Provide the (x, y) coordinate of the cell's center where the given text is located.  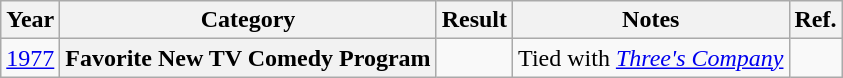
Ref. (816, 20)
1977 (30, 58)
Notes (651, 20)
Favorite New TV Comedy Program (248, 58)
Tied with Three's Company (651, 58)
Result (474, 20)
Category (248, 20)
Year (30, 20)
